For the text-containing cell, return its midpoint in [x, y] coordinate format. 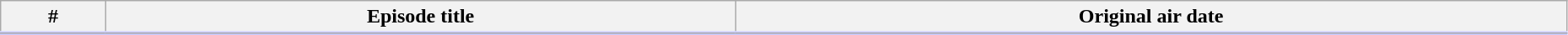
Episode title [420, 17]
# [53, 17]
Original air date [1150, 17]
